Capture the cell that displays the provided text and extract its [x, y] central coordinate. 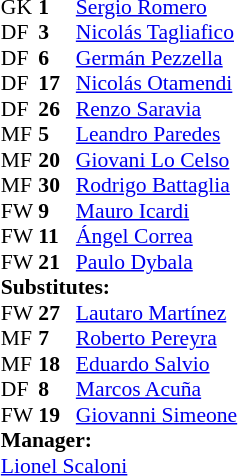
Leandro Paredes [156, 135]
18 [57, 364]
7 [57, 339]
9 [57, 211]
26 [57, 109]
Manager: [119, 441]
Paulo Dybala [156, 262]
Renzo Saravia [156, 109]
5 [57, 135]
3 [57, 33]
Mauro Icardi [156, 211]
Marcos Acuña [156, 389]
Lautaro Martínez [156, 313]
27 [57, 313]
Rodrigo Battaglia [156, 185]
30 [57, 185]
20 [57, 160]
Roberto Pereyra [156, 339]
Eduardo Salvio [156, 364]
19 [57, 415]
21 [57, 262]
Germán Pezzella [156, 58]
Giovanni Simeone [156, 415]
Giovani Lo Celso [156, 160]
17 [57, 83]
8 [57, 389]
Substitutes: [119, 287]
Ángel Correa [156, 237]
Nicolás Otamendi [156, 83]
11 [57, 237]
Nicolás Tagliafico [156, 33]
6 [57, 58]
